Search for the cell housing the specified text and yield its [X, Y] center coordinate. 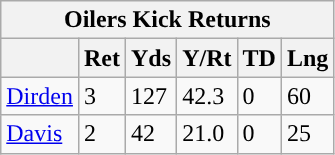
Dirden [40, 96]
60 [307, 96]
3 [102, 96]
42.3 [207, 96]
Lng [307, 58]
Oilers Kick Returns [168, 20]
Yds [152, 58]
Ret [102, 58]
25 [307, 134]
TD [259, 58]
42 [152, 134]
2 [102, 134]
21.0 [207, 134]
Davis [40, 134]
Y/Rt [207, 58]
127 [152, 96]
